Return the [X, Y] coordinate for the center point of the cell that contains the specified text.  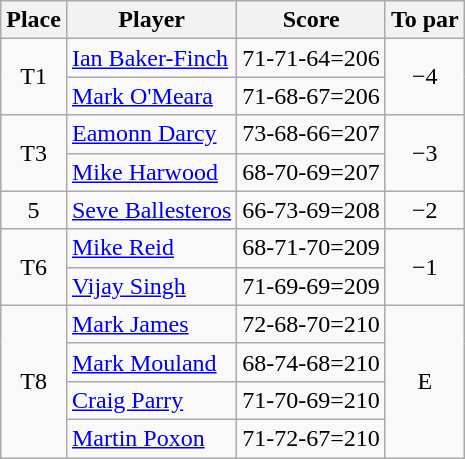
71-72-67=210 [312, 438]
72-68-70=210 [312, 324]
Place [34, 20]
−3 [424, 153]
66-73-69=208 [312, 210]
Mike Harwood [151, 172]
71-69-69=209 [312, 286]
Mike Reid [151, 248]
Score [312, 20]
Player [151, 20]
Vijay Singh [151, 286]
Ian Baker-Finch [151, 58]
Mark James [151, 324]
−1 [424, 267]
Martin Poxon [151, 438]
73-68-66=207 [312, 134]
Mark O'Meara [151, 96]
−2 [424, 210]
71-71-64=206 [312, 58]
Seve Ballesteros [151, 210]
T8 [34, 381]
T1 [34, 77]
Eamonn Darcy [151, 134]
E [424, 381]
T3 [34, 153]
To par [424, 20]
Mark Mouland [151, 362]
68-70-69=207 [312, 172]
−4 [424, 77]
5 [34, 210]
71-70-69=210 [312, 400]
68-71-70=209 [312, 248]
68-74-68=210 [312, 362]
T6 [34, 267]
Craig Parry [151, 400]
71-68-67=206 [312, 96]
